Return the (X, Y) coordinate for the center point of the cell that contains the specified text.  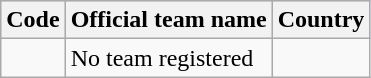
Country (321, 20)
Official team name (168, 20)
Code (33, 20)
No team registered (168, 58)
